Determine the [X, Y] coordinate at the center of the cell enclosing the given text.  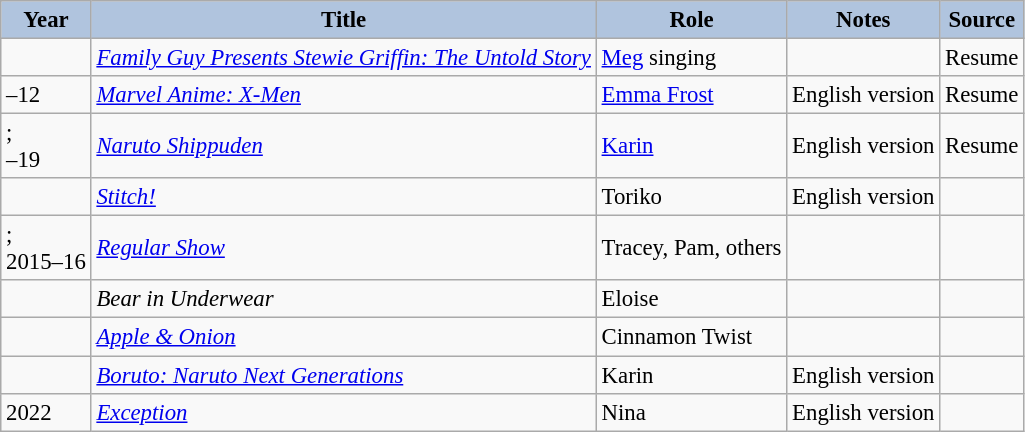
Boruto: Naruto Next Generations [344, 375]
Meg singing [691, 58]
Stitch! [344, 197]
Regular Show [344, 248]
;–19 [46, 146]
Marvel Anime: X-Men [344, 95]
Role [691, 20]
Year [46, 20]
–12 [46, 95]
Notes [864, 20]
Toriko [691, 197]
Nina [691, 412]
Bear in Underwear [344, 299]
Source [982, 20]
2022 [46, 412]
Tracey, Pam, others [691, 248]
Exception [344, 412]
Naruto Shippuden [344, 146]
;2015–16 [46, 248]
Title [344, 20]
Apple & Onion [344, 337]
Emma Frost [691, 95]
Cinnamon Twist [691, 337]
Family Guy Presents Stewie Griffin: The Untold Story [344, 58]
Eloise [691, 299]
